Determine the (X, Y) coordinate at the center of the cell enclosing the given text.  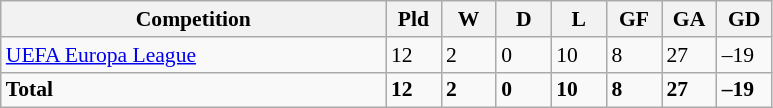
GD (744, 19)
UEFA Europa League (194, 55)
GF (634, 19)
Total (194, 90)
D (524, 19)
W (468, 19)
Competition (194, 19)
Pld (414, 19)
L (578, 19)
GA (690, 19)
